Extract the [X, Y] coordinate from the center of the cell holding the provided text.  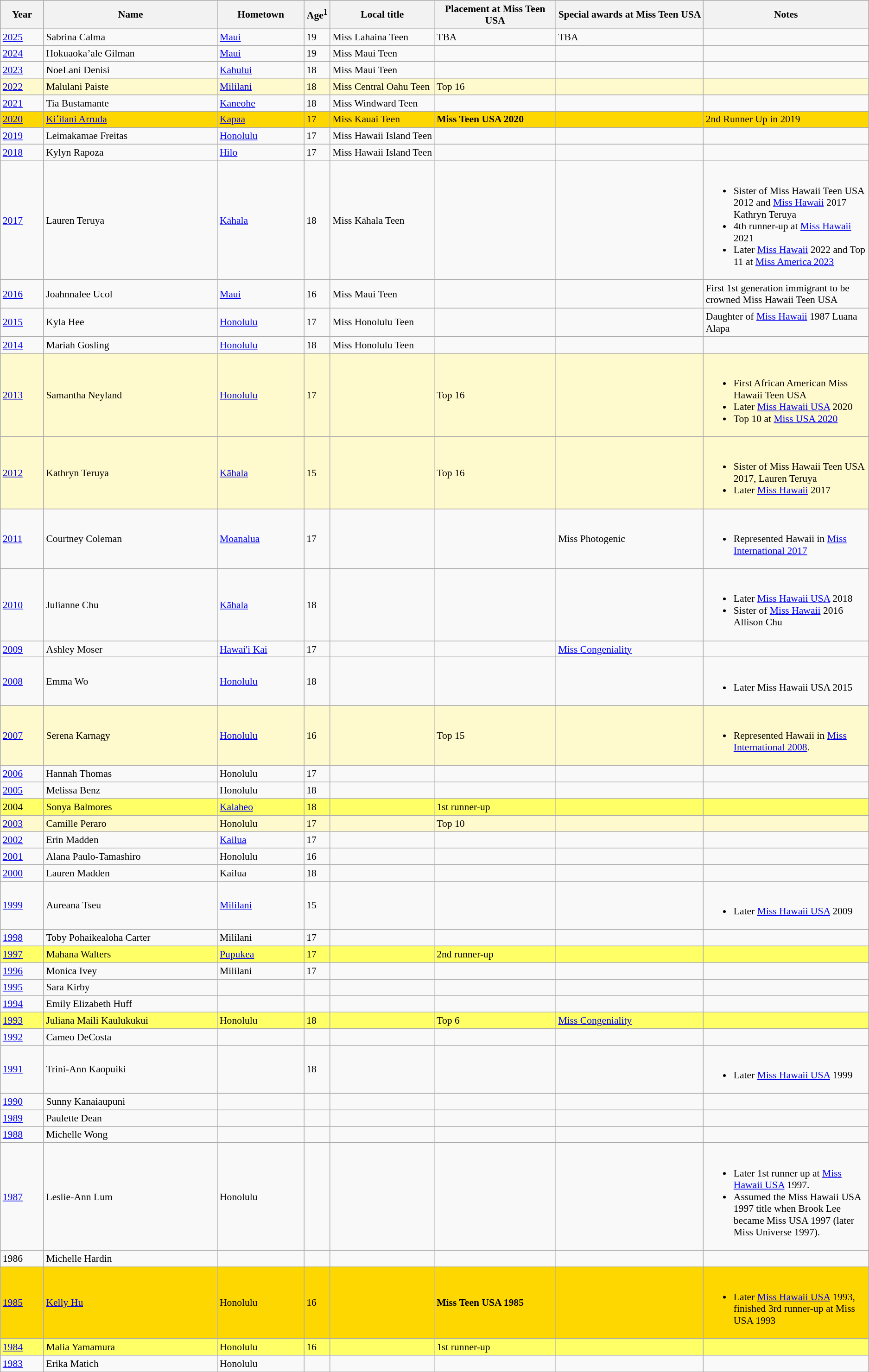
Melissa Benz [131, 791]
Courtney Coleman [131, 539]
Hokuaoka’ale Gilman [131, 54]
Toby Pohaikealoha Carter [131, 938]
2012 [22, 472]
Samantha Neyland [131, 395]
Name [131, 15]
Year [22, 15]
2021 [22, 103]
Kelly Hu [131, 1303]
Notes [786, 15]
Alana Paulo-Tamashiro [131, 856]
1983 [22, 1364]
Lauren Teruya [131, 220]
2nd Runner Up in 2019 [786, 120]
Lauren Madden [131, 873]
Joahnnalee Ucol [131, 295]
2008 [22, 681]
2000 [22, 873]
Later Miss Hawaii USA 2009 [786, 906]
1987 [22, 1197]
Miss Lahaina Teen [382, 37]
Michelle Hardin [131, 1259]
2019 [22, 136]
2024 [22, 54]
2011 [22, 539]
1992 [22, 1037]
1996 [22, 971]
First 1st generation immigrant to be crowned Miss Hawaii Teen USA [786, 295]
Trini-Ann Kaopuiki [131, 1069]
Emma Wo [131, 681]
Moanalua [260, 539]
1997 [22, 955]
Top 15 [495, 736]
Serena Karnagy [131, 736]
2020 [22, 120]
1995 [22, 988]
Local title [382, 15]
1999 [22, 906]
Erin Madden [131, 840]
2016 [22, 295]
Michelle Wong [131, 1135]
Sunny Kanaiaupuni [131, 1102]
2015 [22, 322]
Kalaheo [260, 807]
Later 1st runner up at Miss Hawaii USA 1997.Assumed the Miss Hawaii USA 1997 title when Brook Lee became Miss USA 1997 (later Miss Universe 1997). [786, 1197]
Later Miss Hawaii USA 2018Sister of Miss Hawaii 2016 Allison Chu [786, 605]
Camille Peraro [131, 824]
1998 [22, 938]
2001 [22, 856]
1990 [22, 1102]
2010 [22, 605]
Kaneohe [260, 103]
Miss Photogenic [629, 539]
Leimakamae Freitas [131, 136]
1986 [22, 1259]
Sabrina Calma [131, 37]
Kahului [260, 70]
Pupukea [260, 955]
2007 [22, 736]
Miss Teen USA 1985 [495, 1303]
2005 [22, 791]
Monica Ivey [131, 971]
2009 [22, 649]
2023 [22, 70]
2014 [22, 345]
Top 10 [495, 824]
2025 [22, 37]
Ashley Moser [131, 649]
2003 [22, 824]
Represented Hawaii in Miss International 2008. [786, 736]
2002 [22, 840]
2017 [22, 220]
Miss Kāhala Teen [382, 220]
Kapaa [260, 120]
Sister of Miss Hawaii Teen USA 2017, Lauren TeruyaLater Miss Hawaii 2017 [786, 472]
1994 [22, 1004]
Placement at Miss Teen USA [495, 15]
Top 6 [495, 1020]
Juliana Maili Kaulukukui [131, 1020]
Kylyn Rapoza [131, 153]
2018 [22, 153]
Leslie-Ann Lum [131, 1197]
1984 [22, 1347]
Hawai'i Kai [260, 649]
Hannah Thomas [131, 774]
2nd runner-up [495, 955]
NoeLani Denisi [131, 70]
Cameo DeCosta [131, 1037]
Erika Matich [131, 1364]
2006 [22, 774]
Tia Bustamante [131, 103]
Mahana Walters [131, 955]
Mariah Gosling [131, 345]
Kyla Hee [131, 322]
Aureana Tseu [131, 906]
Sara Kirby [131, 988]
1993 [22, 1020]
Malia Yamamura [131, 1347]
1989 [22, 1118]
2004 [22, 807]
2013 [22, 395]
Special awards at Miss Teen USA [629, 15]
Emily Elizabeth Huff [131, 1004]
Later Miss Hawaii USA 1993, finished 3rd runner-up at Miss USA 1993 [786, 1303]
1991 [22, 1069]
Later Miss Hawaii USA 2015 [786, 681]
Miss Teen USA 2020 [495, 120]
Sonya Balmores [131, 807]
Later Miss Hawaii USA 1999 [786, 1069]
Hometown [260, 15]
1985 [22, 1303]
Miss Kauai Teen [382, 120]
Kathryn Teruya [131, 472]
Julianne Chu [131, 605]
Paulette Dean [131, 1118]
Kiʻilani Arruda [131, 120]
Daughter of Miss Hawaii 1987 Luana Alapa [786, 322]
1988 [22, 1135]
Hilo [260, 153]
Miss Windward Teen [382, 103]
Miss Central Oahu Teen [382, 87]
First African American Miss Hawaii Teen USALater Miss Hawaii USA 2020Top 10 at Miss USA 2020 [786, 395]
2022 [22, 87]
Age1 [317, 15]
Represented Hawaii in Miss International 2017 [786, 539]
Malulani Paiste [131, 87]
